Capture the cell that displays the provided text and extract its [x, y] central coordinate. 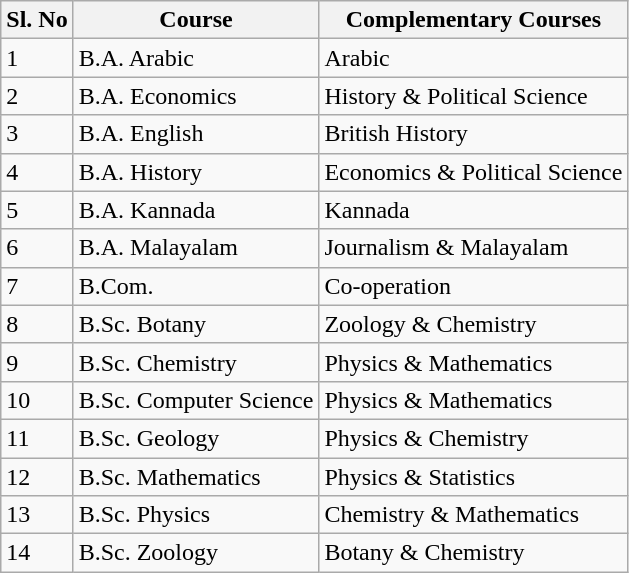
B.Sc. Chemistry [196, 362]
History & Political Science [474, 96]
Co-operation [474, 286]
B.Sc. Mathematics [196, 477]
9 [37, 362]
Kannada [474, 210]
B.Com. [196, 286]
Zoology & Chemistry [474, 324]
B.Sc. Computer Science [196, 400]
5 [37, 210]
B.A. English [196, 134]
7 [37, 286]
10 [37, 400]
Course [196, 20]
B.Sc. Geology [196, 438]
Arabic [474, 58]
13 [37, 515]
12 [37, 477]
Physics & Statistics [474, 477]
Economics & Political Science [474, 172]
8 [37, 324]
British History [474, 134]
B.A. Arabic [196, 58]
B.Sc. Botany [196, 324]
1 [37, 58]
6 [37, 248]
B.A. Economics [196, 96]
B.A. Kannada [196, 210]
3 [37, 134]
2 [37, 96]
B.Sc. Physics [196, 515]
Physics & Chemistry [474, 438]
B.Sc. Zoology [196, 553]
Chemistry & Mathematics [474, 515]
Complementary Courses [474, 20]
14 [37, 553]
B.A. Malayalam [196, 248]
Sl. No [37, 20]
4 [37, 172]
11 [37, 438]
Journalism & Malayalam [474, 248]
Botany & Chemistry [474, 553]
B.A. History [196, 172]
